From the cell containing the given text, extract its center point as [x, y] coordinate. 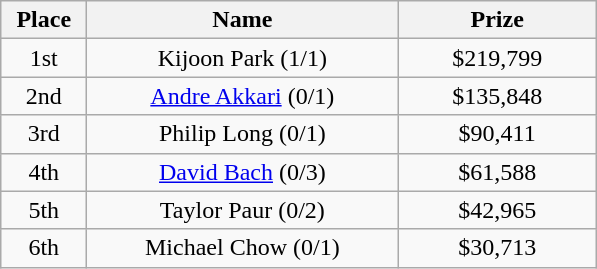
$61,588 [498, 172]
Name [242, 20]
3rd [44, 134]
Kijoon Park (1/1) [242, 58]
5th [44, 210]
1st [44, 58]
2nd [44, 96]
Taylor Paur (0/2) [242, 210]
Andre Akkari (0/1) [242, 96]
$219,799 [498, 58]
Philip Long (0/1) [242, 134]
Place [44, 20]
Prize [498, 20]
6th [44, 248]
David Bach (0/3) [242, 172]
$90,411 [498, 134]
$42,965 [498, 210]
Michael Chow (0/1) [242, 248]
$135,848 [498, 96]
$30,713 [498, 248]
4th [44, 172]
